From the cell containing the given text, extract its center point as (x, y) coordinate. 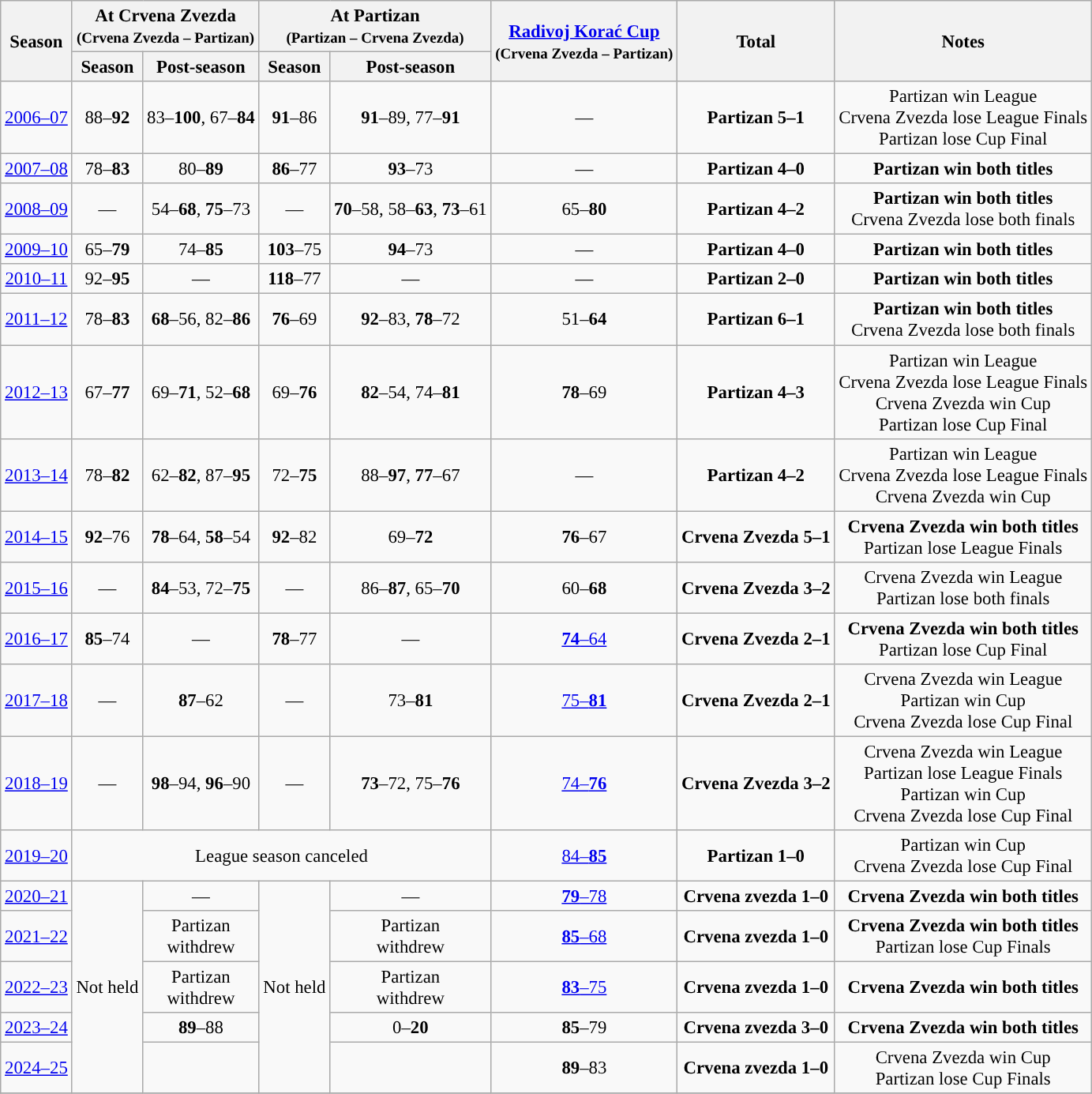
2016–17 (36, 638)
65–79 (107, 250)
83–100, 67–84 (201, 118)
Crvena Zvezda win both titlesPartizan lose League Finals (963, 537)
At Crvena Zvezda(Crvena Zvezda – Partizan) (166, 27)
Crvena Zvezda win LeaguePartizan win CupCrvena Zvezda lose Cup Final (963, 701)
2008–09 (36, 209)
Partizan 4–3 (756, 392)
Partizan 1–0 (756, 856)
Partizan 6–1 (756, 319)
0–20 (411, 1028)
84–53, 72–75 (201, 588)
78–64, 58–54 (201, 537)
70–58, 58–63, 73–61 (411, 209)
86–77 (295, 169)
74–64 (584, 638)
Crvena Zvezda win CupPartizan lose Cup Finals (963, 1068)
Crvena Zvezda win both titlesPartizan lose Cup Final (963, 638)
51–64 (584, 319)
Partizan win LeagueCrvena Zvezda lose League FinalsPartizan lose Cup Final (963, 118)
72–75 (295, 475)
65–80 (584, 209)
2018–19 (36, 784)
2022–23 (36, 987)
103–75 (295, 250)
80–89 (201, 169)
69–72 (411, 537)
2017–18 (36, 701)
86–87, 65–70 (411, 588)
2019–20 (36, 856)
88–97, 77–67 (411, 475)
83–75 (584, 987)
78–82 (107, 475)
89–83 (584, 1068)
87–62 (201, 701)
62–82, 87–95 (201, 475)
74–76 (584, 784)
92–83, 78–72 (411, 319)
118–77 (295, 279)
2007–08 (36, 169)
69–76 (295, 392)
88–92 (107, 118)
Radivoj Korać Cup(Crvena Zvezda – Partizan) (584, 41)
93–73 (411, 169)
78–69 (584, 392)
60–68 (584, 588)
91–86 (295, 118)
85–68 (584, 937)
89–88 (201, 1028)
67–77 (107, 392)
Crvena Zvezda win LeaguePartizan lose both finals (963, 588)
92–95 (107, 279)
2010–11 (36, 279)
98–94, 96–90 (201, 784)
79–78 (584, 896)
2012–13 (36, 392)
73–81 (411, 701)
2011–12 (36, 319)
2013–14 (36, 475)
Partizan win LeagueCrvena Zvezda lose League FinalsCrvena Zvezda win Cup (963, 475)
Partizan win LeagueCrvena Zvezda lose League FinalsCrvena Zvezda win CupPartizan lose Cup Final (963, 392)
Crvena Zvezda 5–1 (756, 537)
2006–07 (36, 118)
73–72, 75–76 (411, 784)
54–68, 75–73 (201, 209)
92–76 (107, 537)
Notes (963, 41)
Partizan 5–1 (756, 118)
82–54, 74–81 (411, 392)
Total (756, 41)
74–85 (201, 250)
2014–15 (36, 537)
75–81 (584, 701)
76–67 (584, 537)
2021–22 (36, 937)
92–82 (295, 537)
2023–24 (36, 1028)
85–79 (584, 1028)
Crvena Zvezda win LeaguePartizan lose League FinalsPartizan win CupCrvena Zvezda lose Cup Final (963, 784)
Partizan 2–0 (756, 279)
Crvena zvezda 3–0 (756, 1028)
78–77 (295, 638)
76–69 (295, 319)
91–89, 77–91 (411, 118)
League season canceled (281, 856)
84–85 (584, 856)
2009–10 (36, 250)
68–56, 82–86 (201, 319)
2020–21 (36, 896)
94–73 (411, 250)
Crvena Zvezda win both titlesPartizan lose Cup Finals (963, 937)
At Partizan(Partizan – Crvena Zvezda) (375, 27)
69–71, 52–68 (201, 392)
2015–16 (36, 588)
Partizan win CupCrvena Zvezda lose Cup Final (963, 856)
2024–25 (36, 1068)
85–74 (107, 638)
